Detect which cell encompasses the target text, then output its [x, y] center coordinate. 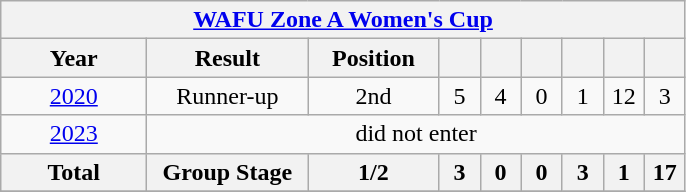
2023 [74, 134]
Result [228, 58]
2020 [74, 96]
1/2 [374, 172]
12 [624, 96]
5 [460, 96]
Total [74, 172]
2nd [374, 96]
Runner-up [228, 96]
17 [664, 172]
did not enter [416, 134]
Year [74, 58]
Group Stage [228, 172]
4 [500, 96]
WAFU Zone A Women's Cup [344, 20]
Position [374, 58]
